For the text-containing cell, return its midpoint in [x, y] coordinate format. 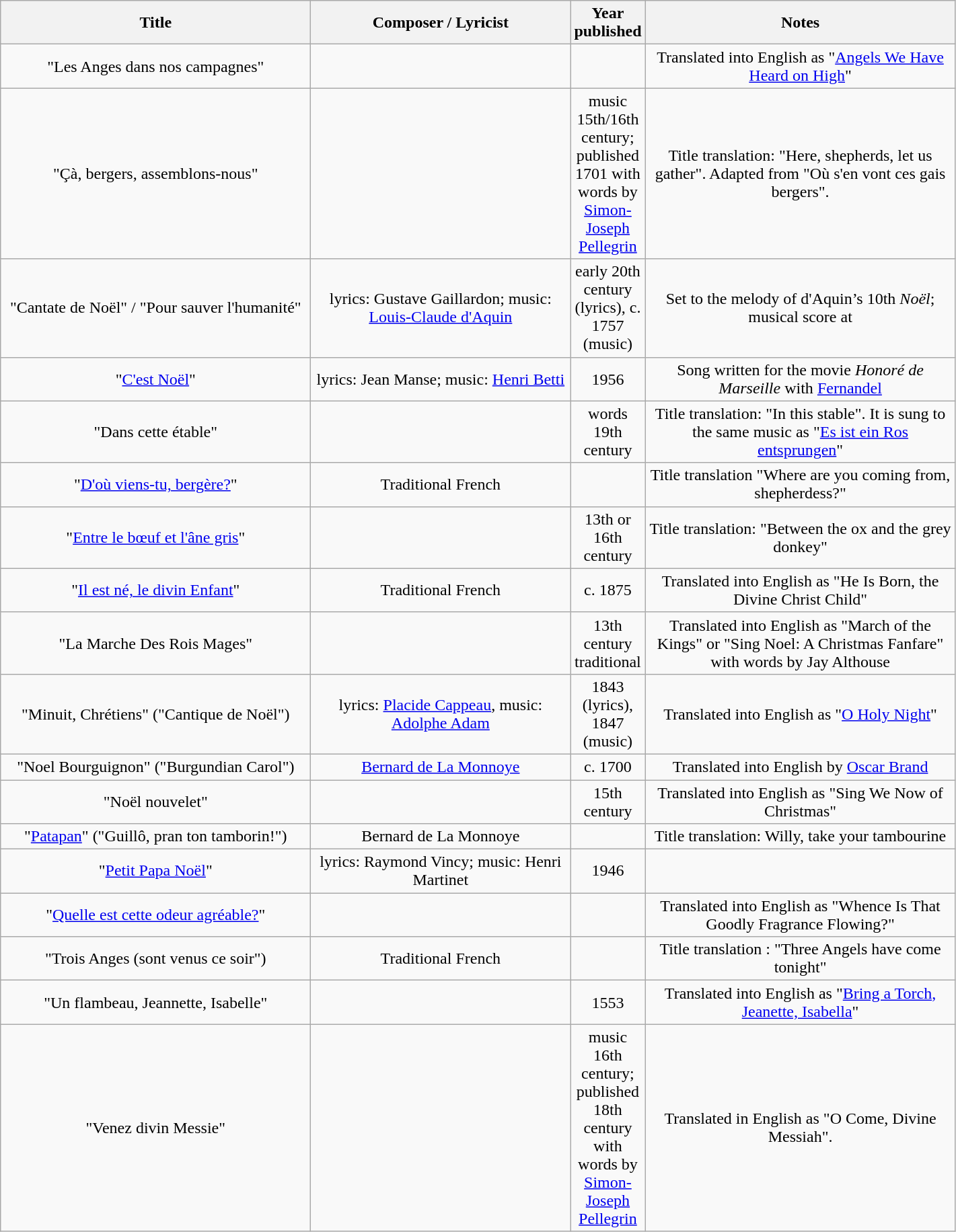
Notes [801, 23]
"Patapan" ("Guillô, pran ton tamborin!") [156, 837]
Translated into English as "Whence Is That Goodly Fragrance Flowing?" [801, 915]
Translated into English as "Sing We Now of Christmas" [801, 802]
"Noël nouvelet" [156, 802]
words 19th century [608, 432]
music 15th/16th century; published 1701 with words by Simon-Joseph Pellegrin [608, 174]
Composer / Lyricist [441, 23]
"Quelle est cette odeur agréable?" [156, 915]
1843 (lyrics), 1847 (music) [608, 714]
Title translation: Willy, take your tambourine [801, 837]
early 20th century (lyrics), c. 1757 (music) [608, 308]
c. 1875 [608, 590]
Title translation : "Three Angels have come tonight" [801, 959]
Title translation: "In this stable". It is sung to the same music as "Es ist ein Ros entsprungen" [801, 432]
"Trois Anges (sont venus ce soir") [156, 959]
"Minuit, Chrétiens" ("Cantique de Noël") [156, 714]
music 16th century; published 18th century with words by Simon-Joseph Pellegrin [608, 1128]
Title translation "Where are you coming from, shepherdess?" [801, 484]
"Un flambeau, Jeannette, Isabelle" [156, 1002]
"D'où viens-tu, bergère?" [156, 484]
"Noel Bourguignon" ("Burgundian Carol") [156, 767]
1946 [608, 872]
Title translation: "Between the ox and the grey donkey" [801, 537]
Translated in English as "O Come, Divine Messiah". [801, 1128]
13th century traditional [608, 643]
lyrics: Jean Manse; music: Henri Betti [441, 379]
"Cantate de Noël" / "Pour sauver l'humanité" [156, 308]
Translated into English as "He Is Born, the Divine Christ Child" [801, 590]
Song written for the movie Honoré de Marseille with Fernandel [801, 379]
c. 1700 [608, 767]
"Çà, bergers, assemblons-nous" [156, 174]
lyrics: Placide Cappeau, music: Adolphe Adam [441, 714]
lyrics: Gustave Gaillardon; music: Louis-Claude d'Aquin [441, 308]
"Dans cette étable" [156, 432]
13th or 16th century [608, 537]
Translated into English as "March of the Kings" or "Sing Noel: A Christmas Fanfare" with words by Jay Althouse [801, 643]
Title translation: "Here, shepherds, let us gather". Adapted from "Où s'en vont ces gais bergers". [801, 174]
Translated into English by Oscar Brand [801, 767]
1956 [608, 379]
Year published [608, 23]
Translated into English as "Angels We Have Heard on High" [801, 66]
Title [156, 23]
Translated into English as "O Holy Night" [801, 714]
15th century [608, 802]
"Les Anges dans nos campagnes" [156, 66]
Translated into English as "Bring a Torch, Jeanette, Isabella" [801, 1002]
"La Marche Des Rois Mages" [156, 643]
"Entre le bœuf et l'âne gris" [156, 537]
Set to the melody of d'Aquin’s 10th Noël; musical score at [801, 308]
"Venez divin Messie" [156, 1128]
1553 [608, 1002]
"Il est né, le divin Enfant" [156, 590]
lyrics: Raymond Vincy; music: Henri Martinet [441, 872]
"C'est Noël" [156, 379]
"Petit Papa Noël" [156, 872]
